Locate the cell with the specified text and output its (x, y) center coordinate. 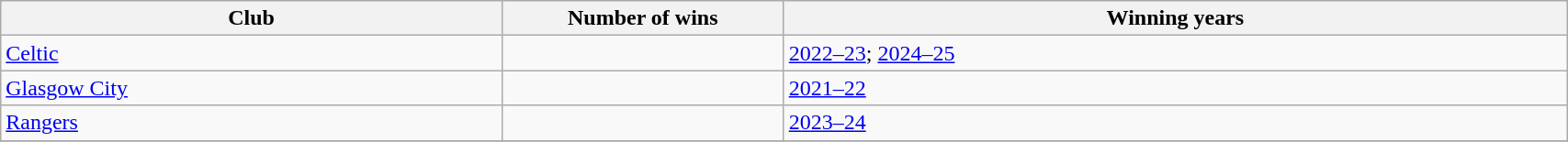
Number of wins (643, 18)
Rangers (252, 123)
2021–22 (1175, 88)
Glasgow City (252, 88)
Celtic (252, 53)
Winning years (1175, 18)
Club (252, 18)
2022–23; 2024–25 (1175, 53)
2023–24 (1175, 123)
